Return [x, y] of the center of cell containing provided text 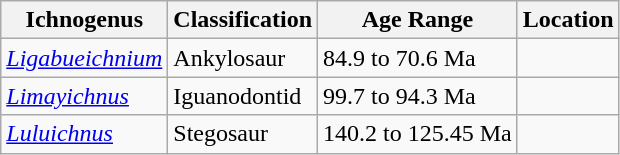
Limayichnus [84, 96]
140.2 to 125.45 Ma [418, 134]
Location [568, 20]
Age Range [418, 20]
Ichnogenus [84, 20]
Luluichnus [84, 134]
84.9 to 70.6 Ma [418, 58]
99.7 to 94.3 Ma [418, 96]
Ankylosaur [243, 58]
Stegosaur [243, 134]
Classification [243, 20]
Ligabueichnium [84, 58]
Iguanodontid [243, 96]
